Provide the (X, Y) coordinate of the cell's center where the given text is located.  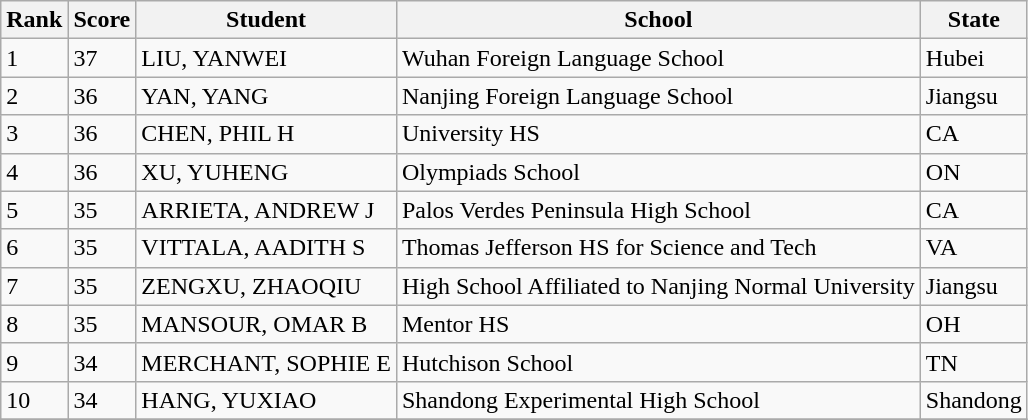
VA (974, 248)
Palos Verdes Peninsula High School (658, 210)
High School Affiliated to Nanjing Normal University (658, 286)
5 (34, 210)
ZENGXU, ZHAOQIU (266, 286)
8 (34, 324)
37 (102, 58)
6 (34, 248)
Wuhan Foreign Language School (658, 58)
VITTALA, AADITH S (266, 248)
ON (974, 172)
School (658, 20)
Hutchison School (658, 362)
CHEN, PHIL H (266, 134)
Student (266, 20)
TN (974, 362)
Mentor HS (658, 324)
Rank (34, 20)
Hubei (974, 58)
1 (34, 58)
Shandong (974, 400)
LIU, YANWEI (266, 58)
MERCHANT, SOPHIE E (266, 362)
OH (974, 324)
University HS (658, 134)
ARRIETA, ANDREW J (266, 210)
4 (34, 172)
3 (34, 134)
9 (34, 362)
MANSOUR, OMAR B (266, 324)
XU, YUHENG (266, 172)
HANG, YUXIAO (266, 400)
Nanjing Foreign Language School (658, 96)
10 (34, 400)
Olympiads School (658, 172)
State (974, 20)
Shandong Experimental High School (658, 400)
Thomas Jefferson HS for Science and Tech (658, 248)
7 (34, 286)
YAN, YANG (266, 96)
Score (102, 20)
2 (34, 96)
